Return the (X, Y) coordinate for the center point of the cell that contains the specified text.  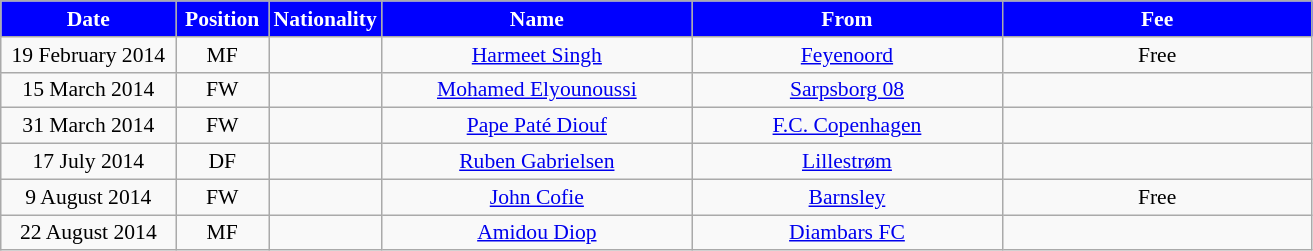
Diambars FC (847, 233)
Fee (1157, 19)
17 July 2014 (88, 162)
19 February 2014 (88, 55)
Date (88, 19)
Pape Paté Diouf (537, 126)
Name (537, 19)
Lillestrøm (847, 162)
John Cofie (537, 197)
Nationality (324, 19)
Harmeet Singh (537, 55)
15 March 2014 (88, 90)
31 March 2014 (88, 126)
Barnsley (847, 197)
DF (222, 162)
Amidou Diop (537, 233)
Sarpsborg 08 (847, 90)
Position (222, 19)
Ruben Gabrielsen (537, 162)
Feyenoord (847, 55)
F.C. Copenhagen (847, 126)
22 August 2014 (88, 233)
Mohamed Elyounoussi (537, 90)
9 August 2014 (88, 197)
From (847, 19)
